Locate the cell with the specified text and output its [x, y] center coordinate. 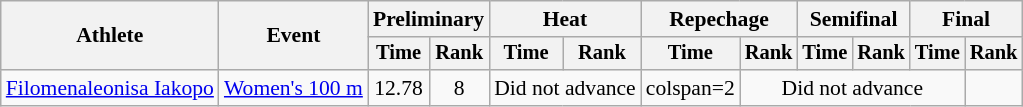
Repechage [720, 19]
Final [966, 19]
Athlete [110, 36]
Semifinal [853, 19]
12.78 [398, 88]
Preliminary [428, 19]
Event [294, 36]
Heat [565, 19]
colspan=2 [690, 88]
8 [459, 88]
Women's 100 m [294, 88]
Filomenaleonisa Iakopo [110, 88]
